Search for the cell housing the specified text and yield its [x, y] center coordinate. 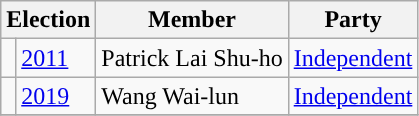
Patrick Lai Shu-ho [192, 58]
2011 [56, 58]
2019 [56, 96]
Member [192, 20]
Wang Wai-lun [192, 96]
Party [353, 20]
Election [48, 20]
